Detect which cell encompasses the target text, then output its (x, y) center coordinate. 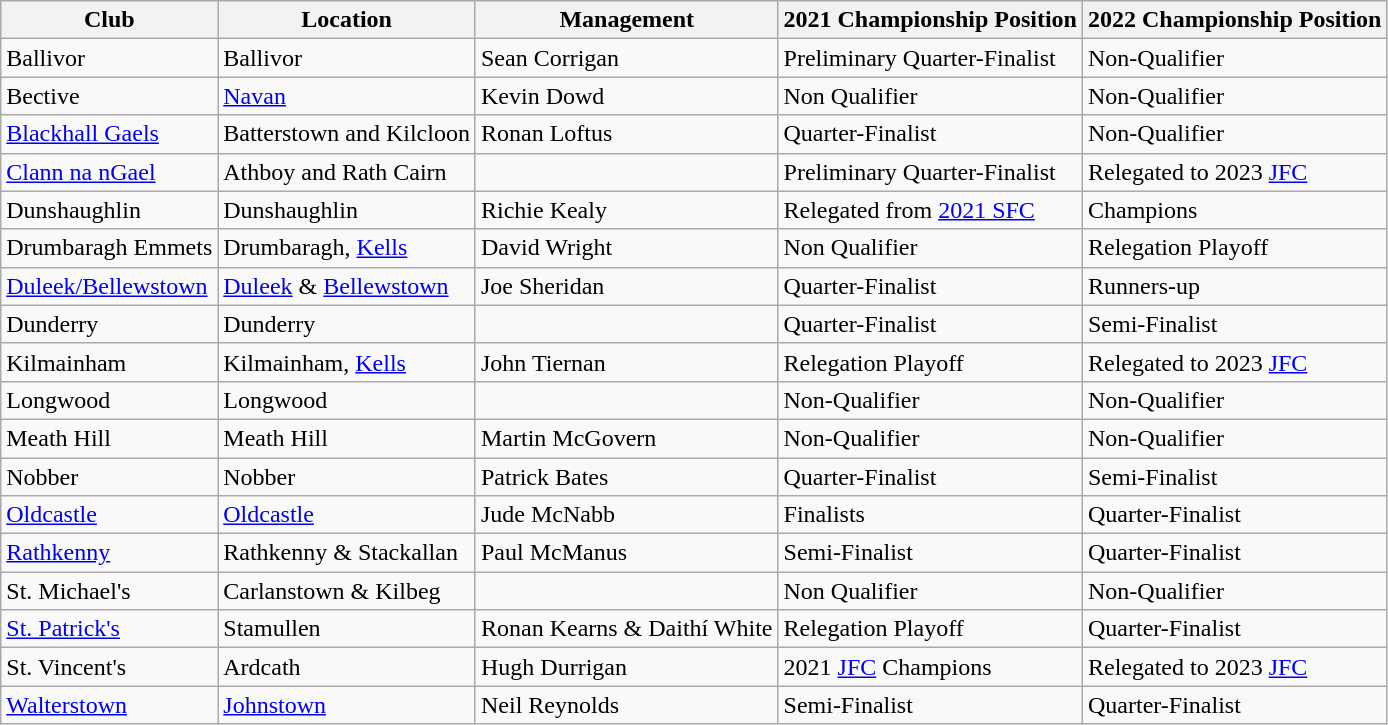
St. Michael's (110, 591)
Drumbaragh Emmets (110, 248)
2021 Championship Position (930, 20)
2021 JFC Champions (930, 667)
Kevin Dowd (626, 96)
David Wright (626, 248)
Rathkenny & Stackallan (347, 553)
Ronan Kearns & Daithí White (626, 629)
St. Patrick's (110, 629)
Clann na nGael (110, 172)
Carlanstown & Kilbeg (347, 591)
Martin McGovern (626, 438)
Management (626, 20)
Athboy and Rath Cairn (347, 172)
Richie Kealy (626, 210)
Sean Corrigan (626, 58)
Patrick Bates (626, 477)
Club (110, 20)
Rathkenny (110, 553)
Jude McNabb (626, 515)
Batterstown and Kilcloon (347, 134)
Joe Sheridan (626, 286)
Relegated from 2021 SFC (930, 210)
Kilmainham (110, 362)
Runners-up (1234, 286)
Kilmainham, Kells (347, 362)
John Tiernan (626, 362)
Walterstown (110, 705)
Stamullen (347, 629)
Location (347, 20)
Ardcath (347, 667)
2022 Championship Position (1234, 20)
St. Vincent's (110, 667)
Bective (110, 96)
Duleek & Bellewstown (347, 286)
Drumbaragh, Kells (347, 248)
Paul McManus (626, 553)
Blackhall Gaels (110, 134)
Ronan Loftus (626, 134)
Hugh Durrigan (626, 667)
Navan (347, 96)
Duleek/Bellewstown (110, 286)
Neil Reynolds (626, 705)
Johnstown (347, 705)
Finalists (930, 515)
Champions (1234, 210)
